Determine the (X, Y) coordinate at the center of the cell enclosing the given text.  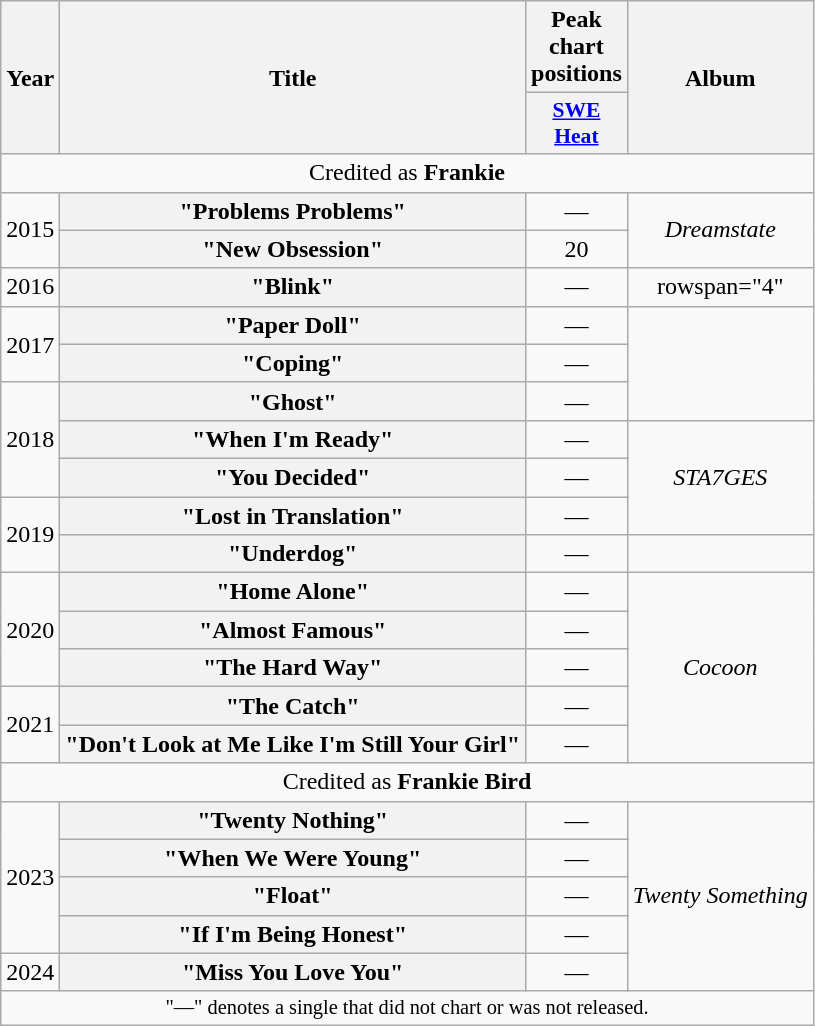
STA7GES (720, 477)
"Lost in Translation" (293, 515)
"—" denotes a single that did not chart or was not released. (407, 1008)
2023 (30, 877)
Credited as Frankie (407, 173)
2020 (30, 630)
Credited as Frankie Bird (407, 782)
"If I'm Being Honest" (293, 934)
Peak chart positions (577, 47)
"When We Were Young" (293, 858)
20 (577, 249)
2024 (30, 972)
"Twenty Nothing" (293, 820)
"New Obsession" (293, 249)
"Ghost" (293, 401)
"You Decided" (293, 477)
2018 (30, 439)
Cocoon (720, 668)
"Miss You Love You" (293, 972)
"Almost Famous" (293, 630)
2021 (30, 725)
"When I'm Ready" (293, 439)
"Float" (293, 896)
"Blink" (293, 287)
"The Hard Way" (293, 668)
"Home Alone" (293, 592)
"Underdog" (293, 554)
"Coping" (293, 363)
2016 (30, 287)
Album (720, 78)
"The Catch" (293, 706)
SWEHeat (577, 124)
Twenty Something (720, 896)
Title (293, 78)
rowspan="4" (720, 287)
"Paper Doll" (293, 325)
"Problems Problems" (293, 211)
2019 (30, 534)
"Don't Look at Me Like I'm Still Your Girl" (293, 744)
Year (30, 78)
2015 (30, 230)
Dreamstate (720, 230)
2017 (30, 344)
